From the cell containing the given text, extract its center point as [X, Y] coordinate. 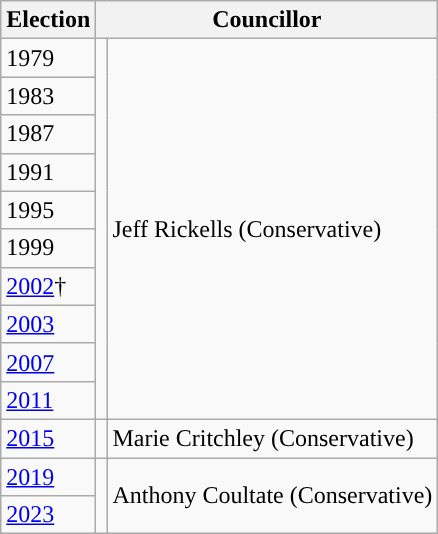
2002† [48, 286]
1987 [48, 134]
2015 [48, 438]
1983 [48, 96]
Councillor [267, 20]
1991 [48, 172]
Anthony Coultate (Conservative) [272, 496]
2019 [48, 477]
Marie Critchley (Conservative) [272, 438]
2003 [48, 324]
Election [48, 20]
1999 [48, 248]
Jeff Rickells (Conservative) [272, 230]
2023 [48, 515]
1979 [48, 58]
1995 [48, 210]
2011 [48, 400]
2007 [48, 362]
